Scan for the cell matching the given text and deliver its [x, y] coordinate at center. 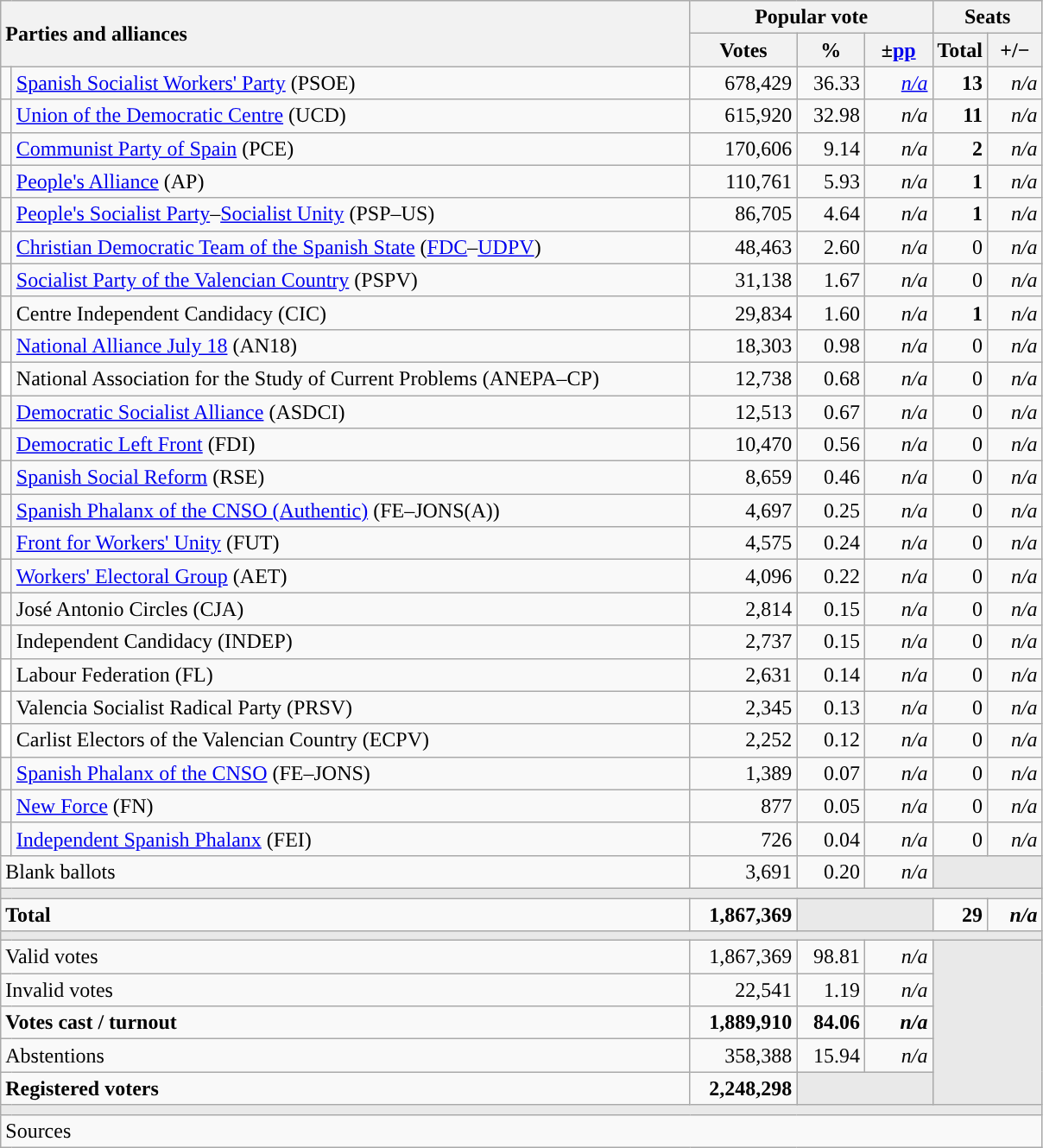
86,705 [743, 214]
1.67 [831, 280]
4.64 [831, 214]
Votes cast / turnout [345, 1023]
Democratic Socialist Alliance (ASDCI) [351, 412]
Independent Spanish Phalanx (FEI) [351, 839]
+/− [1015, 50]
2,814 [743, 609]
Communist Party of Spain (PCE) [351, 149]
98.81 [831, 957]
2 [960, 149]
2,631 [743, 675]
National Association for the Study of Current Problems (ANEPA–CP) [351, 378]
Valid votes [345, 957]
8,659 [743, 478]
11 [960, 116]
110,761 [743, 181]
Independent Candidacy (INDEP) [351, 642]
0.04 [831, 839]
Spanish Phalanx of the CNSO (FE–JONS) [351, 773]
0.05 [831, 806]
0.13 [831, 707]
5.93 [831, 181]
Carlist Electors of the Valencian Country (ECPV) [351, 740]
9.14 [831, 149]
Spanish Socialist Workers' Party (PSOE) [351, 83]
1.19 [831, 990]
0.12 [831, 740]
3,691 [743, 872]
170,606 [743, 149]
New Force (FN) [351, 806]
Union of the Democratic Centre (UCD) [351, 116]
0.14 [831, 675]
4,575 [743, 543]
12,513 [743, 412]
10,470 [743, 445]
Sources [521, 1131]
Spanish Social Reform (RSE) [351, 478]
National Alliance July 18 (AN18) [351, 346]
People's Alliance (AP) [351, 181]
4,096 [743, 576]
31,138 [743, 280]
84.06 [831, 1023]
Valencia Socialist Radical Party (PRSV) [351, 707]
2,252 [743, 740]
2,737 [743, 642]
Votes [743, 50]
0.46 [831, 478]
2,345 [743, 707]
±pp [898, 50]
Popular vote [812, 17]
15.94 [831, 1056]
0.07 [831, 773]
Seats [988, 17]
Parties and alliances [345, 34]
726 [743, 839]
Blank ballots [345, 872]
Centre Independent Candidacy (CIC) [351, 313]
0.98 [831, 346]
678,429 [743, 83]
Socialist Party of the Valencian Country (PSPV) [351, 280]
36.33 [831, 83]
1,389 [743, 773]
615,920 [743, 116]
1,889,910 [743, 1023]
18,303 [743, 346]
Democratic Left Front (FDI) [351, 445]
4,697 [743, 511]
Registered voters [345, 1088]
People's Socialist Party–Socialist Unity (PSP–US) [351, 214]
0.24 [831, 543]
32.98 [831, 116]
Christian Democratic Team of the Spanish State (FDC–UDPV) [351, 247]
0.22 [831, 576]
0.20 [831, 872]
0.68 [831, 378]
358,388 [743, 1056]
877 [743, 806]
1.60 [831, 313]
Labour Federation (FL) [351, 675]
29,834 [743, 313]
2,248,298 [743, 1088]
13 [960, 83]
0.25 [831, 511]
Abstentions [345, 1056]
22,541 [743, 990]
José Antonio Circles (CJA) [351, 609]
Front for Workers' Unity (FUT) [351, 543]
Invalid votes [345, 990]
% [831, 50]
2.60 [831, 247]
12,738 [743, 378]
Spanish Phalanx of the CNSO (Authentic) (FE–JONS(A)) [351, 511]
0.67 [831, 412]
48,463 [743, 247]
0.56 [831, 445]
Workers' Electoral Group (AET) [351, 576]
29 [960, 915]
